Detect which cell encompasses the target text, then output its [X, Y] center coordinate. 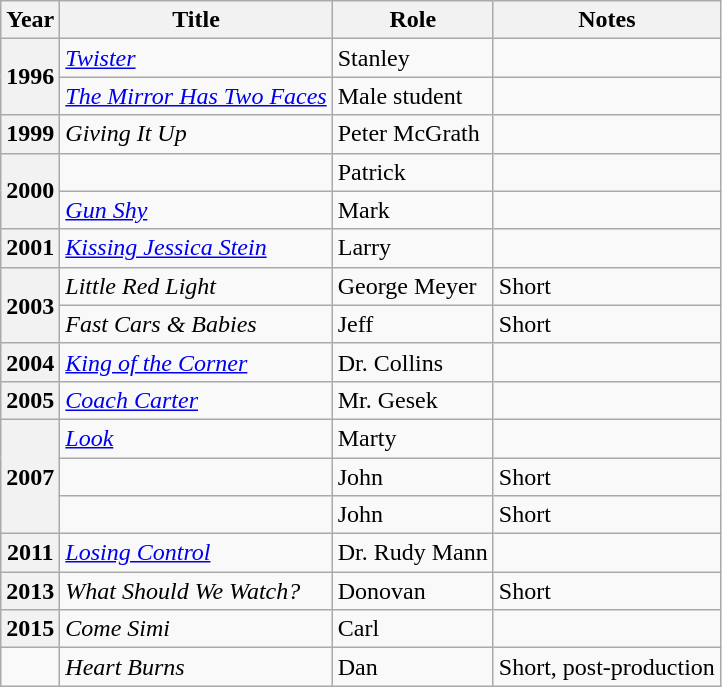
2001 [30, 248]
Kissing Jessica Stein [196, 248]
2015 [30, 629]
Fast Cars & Babies [196, 324]
Come Simi [196, 629]
Mr. Gesek [412, 400]
2007 [30, 476]
Coach Carter [196, 400]
Dr. Rudy Mann [412, 553]
2003 [30, 305]
Role [412, 20]
The Mirror Has Two Faces [196, 96]
Heart Burns [196, 667]
1996 [30, 77]
Little Red Light [196, 286]
What Should We Watch? [196, 591]
Peter McGrath [412, 134]
Title [196, 20]
Losing Control [196, 553]
2004 [30, 362]
1999 [30, 134]
Giving It Up [196, 134]
Twister [196, 58]
2005 [30, 400]
King of the Corner [196, 362]
Donovan [412, 591]
Male student [412, 96]
Notes [606, 20]
Dan [412, 667]
Marty [412, 438]
Short, post-production [606, 667]
George Meyer [412, 286]
Stanley [412, 58]
Mark [412, 210]
2011 [30, 553]
Look [196, 438]
Year [30, 20]
Patrick [412, 172]
2013 [30, 591]
Larry [412, 248]
2000 [30, 191]
Carl [412, 629]
Jeff [412, 324]
Dr. Collins [412, 362]
Gun Shy [196, 210]
